Search for the cell housing the specified text and yield its (X, Y) center coordinate. 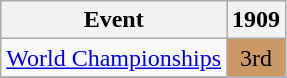
World Championships (114, 58)
Event (114, 20)
3rd (256, 58)
1909 (256, 20)
